For the text-containing cell, return its midpoint in [x, y] coordinate format. 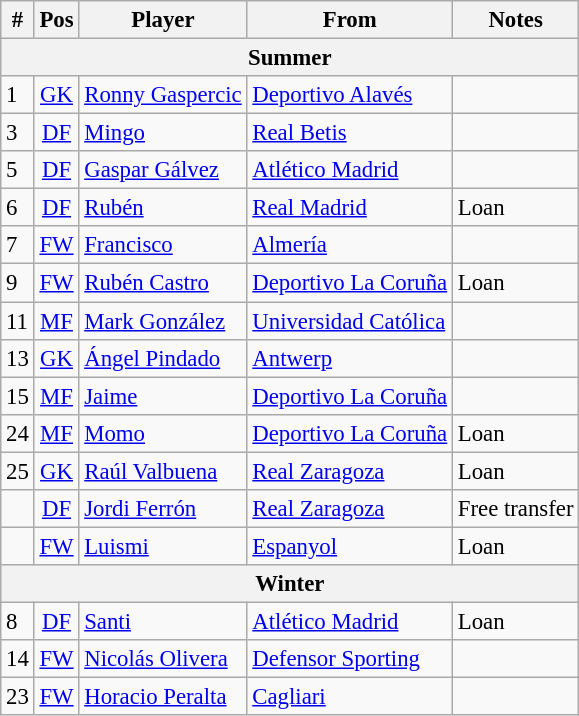
Ronny Gaspercic [163, 95]
Almería [350, 245]
From [350, 20]
Cagliari [350, 697]
7 [18, 245]
15 [18, 396]
Antwerp [350, 358]
Gaspar Gálvez [163, 170]
25 [18, 471]
Universidad Católica [350, 321]
Real Madrid [350, 208]
9 [18, 283]
Momo [163, 433]
Defensor Sporting [350, 659]
Rubén Castro [163, 283]
Real Betis [350, 133]
Espanyol [350, 546]
1 [18, 95]
13 [18, 358]
Rubén [163, 208]
# [18, 20]
Player [163, 20]
Summer [290, 58]
8 [18, 621]
Notes [515, 20]
Francisco [163, 245]
Luismi [163, 546]
Deportivo Alavés [350, 95]
Horacio Peralta [163, 697]
Jordi Ferrón [163, 509]
Raúl Valbuena [163, 471]
24 [18, 433]
23 [18, 697]
Free transfer [515, 509]
Mingo [163, 133]
Mark González [163, 321]
Jaime [163, 396]
Winter [290, 584]
Santi [163, 621]
14 [18, 659]
Ángel Pindado [163, 358]
5 [18, 170]
11 [18, 321]
Nicolás Olivera [163, 659]
6 [18, 208]
3 [18, 133]
Pos [56, 20]
